Scan for the cell matching the given text and deliver its (x, y) coordinate at center. 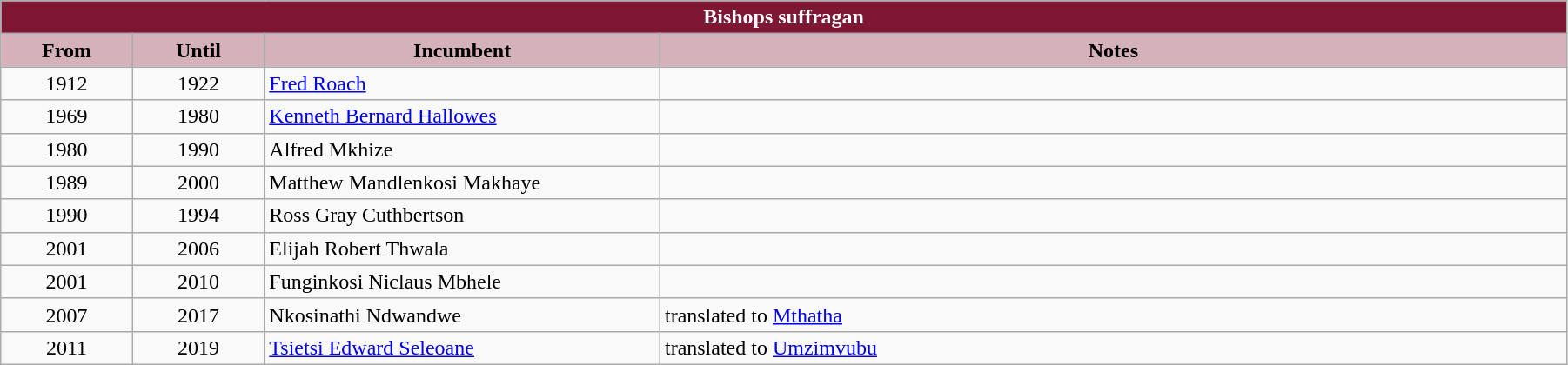
1922 (198, 83)
translated to Umzimvubu (1113, 348)
Kenneth Bernard Hallowes (463, 116)
2011 (67, 348)
1969 (67, 116)
2006 (198, 249)
1994 (198, 216)
2007 (67, 315)
Matthew Mandlenkosi Makhaye (463, 182)
Alfred Mkhize (463, 149)
Until (198, 50)
Bishops suffragan (784, 17)
2000 (198, 182)
2017 (198, 315)
Elijah Robert Thwala (463, 249)
Fred Roach (463, 83)
Notes (1113, 50)
translated to Mthatha (1113, 315)
2019 (198, 348)
From (67, 50)
Tsietsi Edward Seleoane (463, 348)
2010 (198, 282)
Incumbent (463, 50)
Ross Gray Cuthbertson (463, 216)
1989 (67, 182)
Nkosinathi Ndwandwe (463, 315)
Funginkosi Niclaus Mbhele (463, 282)
1912 (67, 83)
